Capture the cell that displays the provided text and extract its (X, Y) central coordinate. 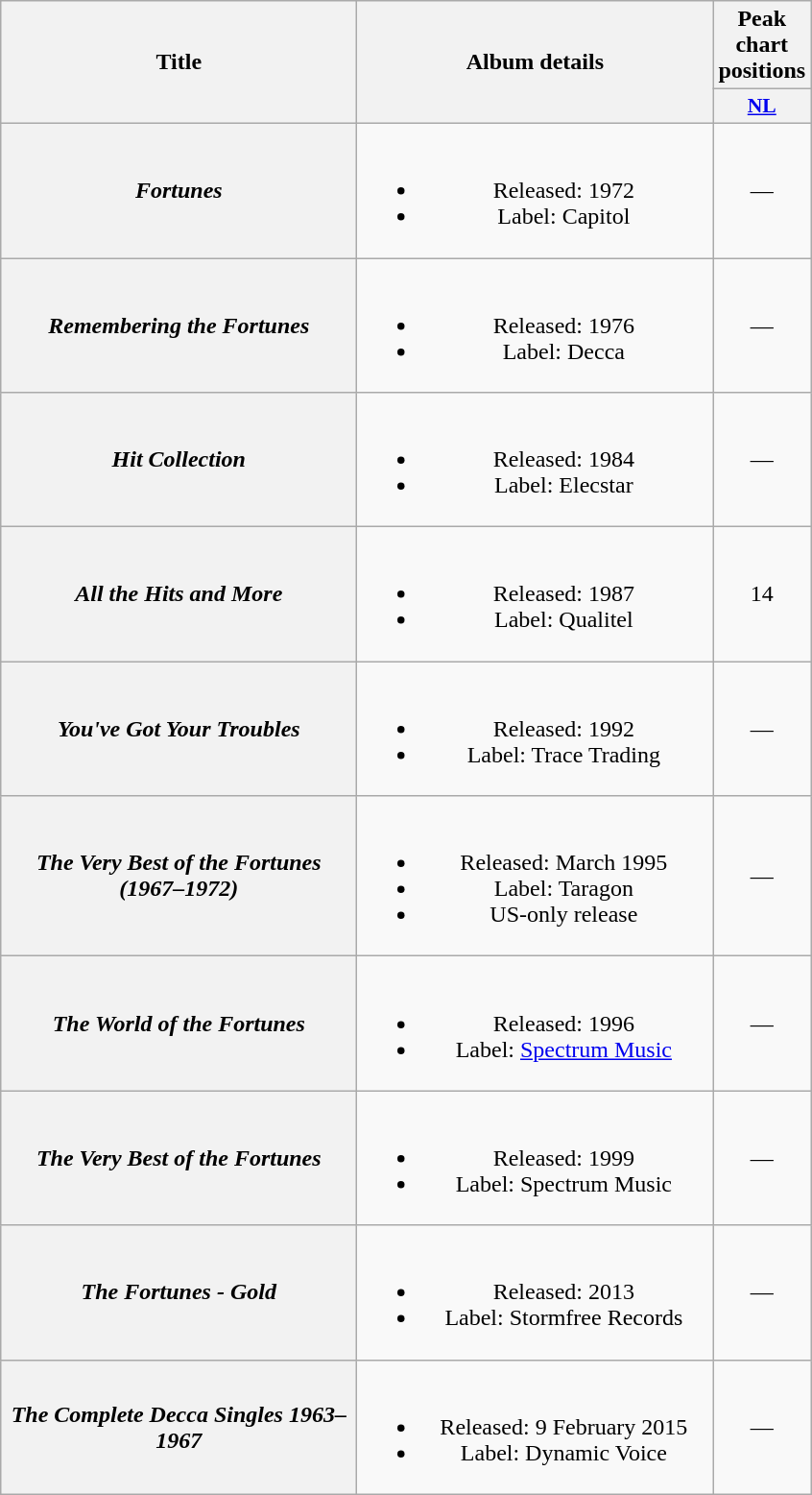
NL (762, 107)
The Very Best of the Fortunes (179, 1158)
Released: 1996Label: Spectrum Music (536, 1024)
Released: 1976Label: Decca (536, 325)
The Very Best of the Fortunes (1967–1972) (179, 876)
All the Hits and More (179, 594)
The Complete Decca Singles 1963–1967 (179, 1427)
14 (762, 594)
Released: 1999Label: Spectrum Music (536, 1158)
Remembering the Fortunes (179, 325)
Album details (536, 62)
The World of the Fortunes (179, 1024)
Released: 1984Label: Elecstar (536, 460)
Released: 1992Label: Trace Trading (536, 729)
Fortunes (179, 190)
You've Got Your Troubles (179, 729)
Released: 1972Label: Capitol (536, 190)
Released: March 1995Label: TaragonUS-only release (536, 876)
Hit Collection (179, 460)
The Fortunes - Gold (179, 1292)
Peak chartpositions (762, 45)
Released: 2013Label: Stormfree Records (536, 1292)
Released: 1987Label: Qualitel (536, 594)
Released: 9 February 2015Label: Dynamic Voice (536, 1427)
Title (179, 62)
